Return the (x, y) coordinate for the center point of the cell that contains the specified text.  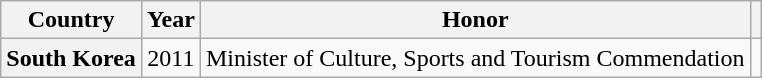
Country (72, 20)
Minister of Culture, Sports and Tourism Commendation (475, 58)
South Korea (72, 58)
Honor (475, 20)
2011 (170, 58)
Year (170, 20)
